Extract the [X, Y] coordinate from the center of the cell holding the provided text.  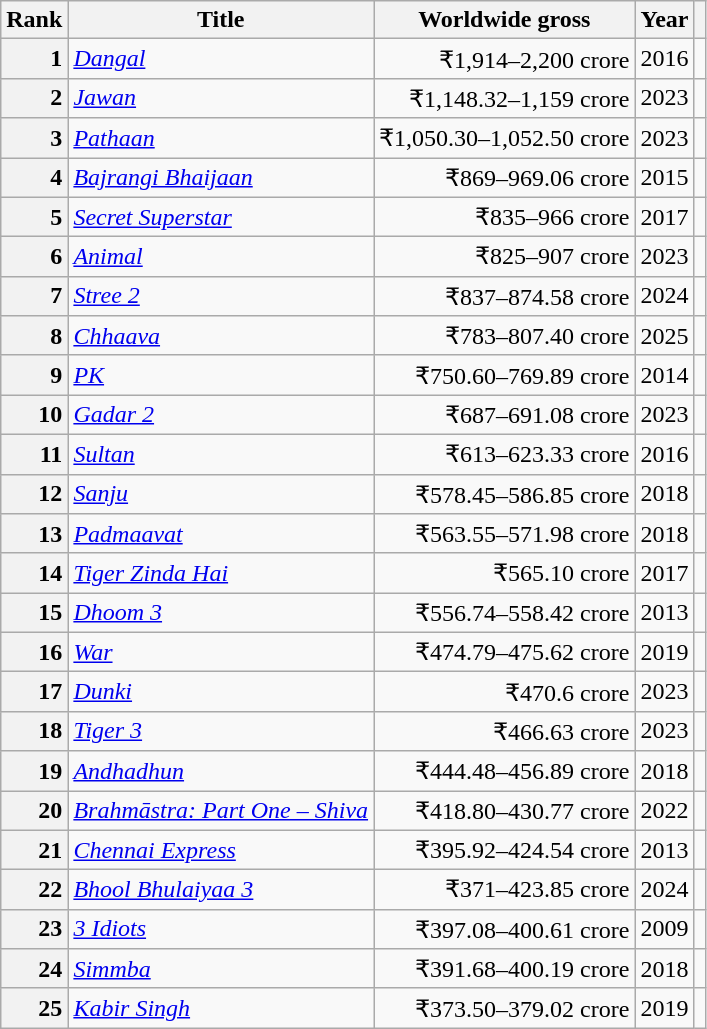
Year [664, 20]
11 [34, 454]
19 [34, 771]
₹750.60–769.89 crore [504, 375]
₹373.50–379.02 crore [504, 1008]
Andhadhun [221, 771]
5 [34, 217]
₹578.45–586.85 crore [504, 494]
₹474.79–475.62 crore [504, 652]
Tiger 3 [221, 731]
2014 [664, 375]
2022 [664, 810]
₹391.68–400.19 crore [504, 969]
₹687–691.08 crore [504, 415]
Sultan [221, 454]
4 [34, 178]
Sanju [221, 494]
₹869–969.06 crore [504, 178]
24 [34, 969]
Padmaavat [221, 534]
Dangal [221, 59]
Chhaava [221, 336]
₹466.63 crore [504, 731]
War [221, 652]
₹613–623.33 crore [504, 454]
25 [34, 1008]
7 [34, 296]
8 [34, 336]
₹1,914–2,200 crore [504, 59]
Bhool Bhulaiyaa 3 [221, 890]
2009 [664, 929]
18 [34, 731]
Pathaan [221, 138]
2015 [664, 178]
₹565.10 crore [504, 573]
₹371–423.85 crore [504, 890]
3 [34, 138]
1 [34, 59]
Rank [34, 20]
₹1,050.30–1,052.50 crore [504, 138]
21 [34, 850]
₹837–874.58 crore [504, 296]
15 [34, 613]
Animal [221, 257]
Jawan [221, 98]
₹470.6 crore [504, 692]
₹835–966 crore [504, 217]
₹444.48–456.89 crore [504, 771]
Kabir Singh [221, 1008]
Brahmāstra: Part One – Shiva [221, 810]
22 [34, 890]
₹397.08–400.61 crore [504, 929]
6 [34, 257]
Worldwide gross [504, 20]
Dunki [221, 692]
12 [34, 494]
Secret Superstar [221, 217]
₹563.55–571.98 crore [504, 534]
₹1,148.32–1,159 crore [504, 98]
3 Idiots [221, 929]
Stree 2 [221, 296]
Tiger Zinda Hai [221, 573]
14 [34, 573]
₹395.92–424.54 crore [504, 850]
Bajrangi Bhaijaan [221, 178]
23 [34, 929]
PK [221, 375]
₹783–807.40 crore [504, 336]
Chennai Express [221, 850]
10 [34, 415]
Dhoom 3 [221, 613]
2025 [664, 336]
9 [34, 375]
₹556.74–558.42 crore [504, 613]
Simmba [221, 969]
16 [34, 652]
Title [221, 20]
17 [34, 692]
Gadar 2 [221, 415]
20 [34, 810]
₹825–907 crore [504, 257]
2 [34, 98]
₹418.80–430.77 crore [504, 810]
13 [34, 534]
